Extract the [x, y] coordinate from the center of the cell holding the provided text.  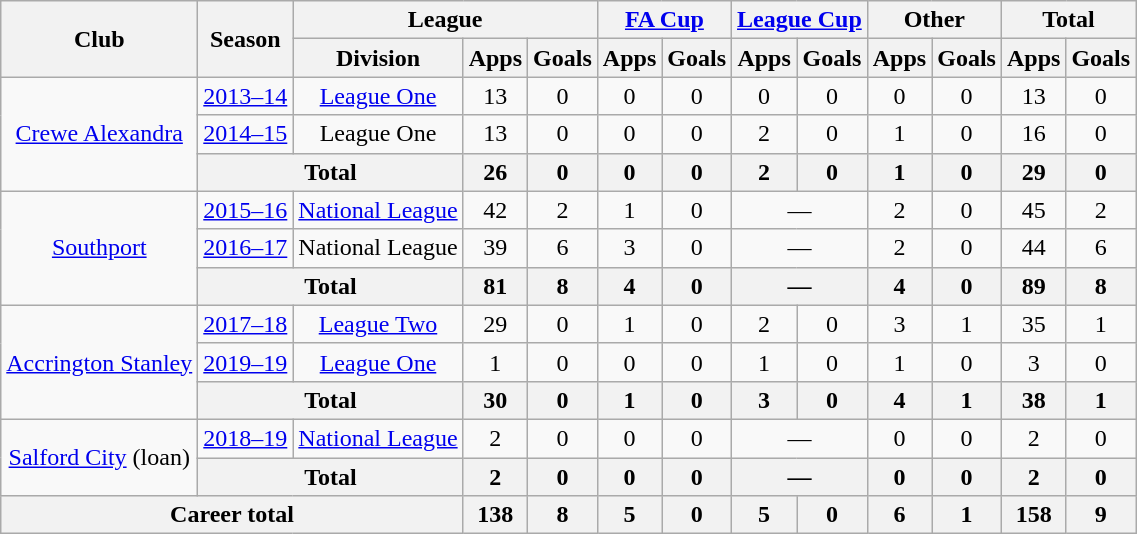
Division [378, 58]
Other [934, 20]
35 [1033, 324]
26 [495, 172]
89 [1033, 286]
2016–17 [246, 248]
League [445, 20]
Career total [232, 515]
Club [100, 39]
Accrington Stanley [100, 362]
2014–15 [246, 134]
League Two [378, 324]
2015–16 [246, 210]
2018–19 [246, 438]
44 [1033, 248]
9 [1101, 515]
16 [1033, 134]
Salford City (loan) [100, 457]
42 [495, 210]
Southport [100, 248]
Crewe Alexandra [100, 134]
38 [1033, 400]
Season [246, 39]
158 [1033, 515]
39 [495, 248]
2019–19 [246, 362]
2017–18 [246, 324]
FA Cup [664, 20]
138 [495, 515]
League Cup [800, 20]
2013–14 [246, 96]
30 [495, 400]
45 [1033, 210]
81 [495, 286]
